Search for the cell housing the specified text and yield its (X, Y) center coordinate. 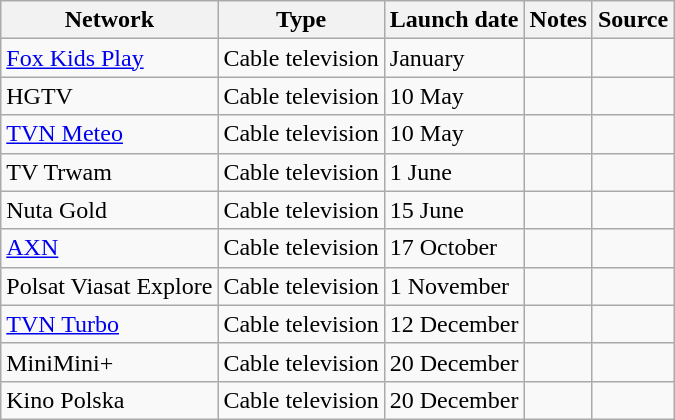
Network (110, 20)
TVN Meteo (110, 134)
17 October (454, 248)
Launch date (454, 20)
TV Trwam (110, 172)
MiniMini+ (110, 362)
TVN Turbo (110, 324)
HGTV (110, 96)
15 June (454, 210)
January (454, 58)
1 June (454, 172)
AXN (110, 248)
Kino Polska (110, 400)
Nuta Gold (110, 210)
Polsat Viasat Explore (110, 286)
Notes (558, 20)
Source (632, 20)
1 November (454, 286)
Fox Kids Play (110, 58)
Type (301, 20)
12 December (454, 324)
